Return the [X, Y] coordinate for the center point of the cell that contains the specified text.  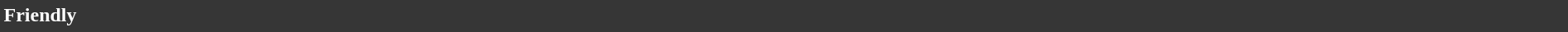
Friendly [784, 15]
